Find where the given text appears and provide that cell's center as (X, Y) coordinate. 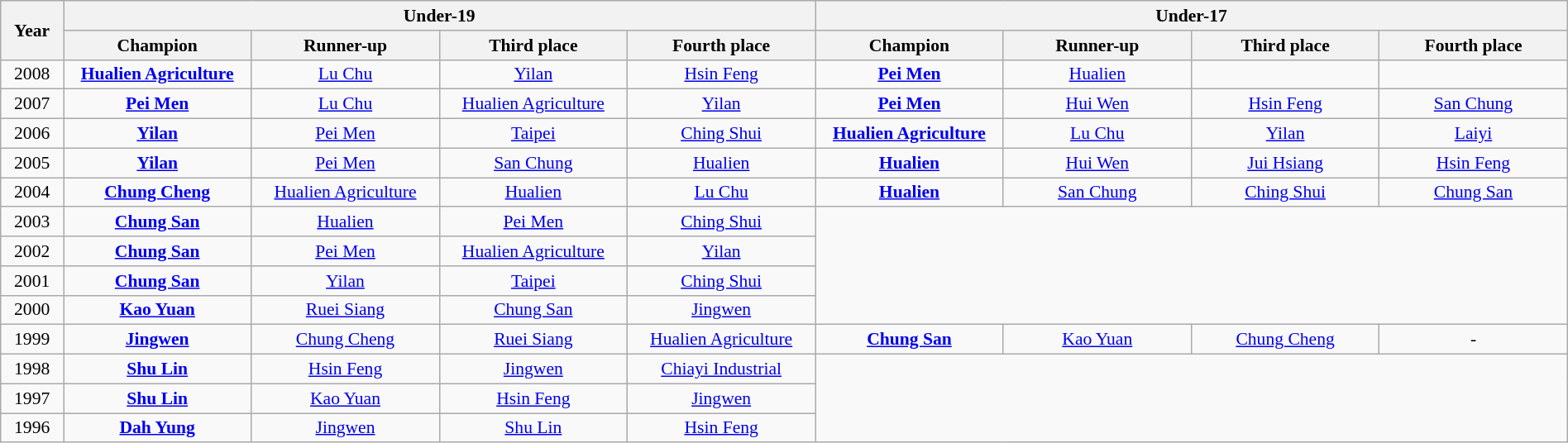
1996 (32, 428)
2005 (32, 163)
2008 (32, 74)
1999 (32, 340)
Chiayi Industrial (721, 369)
Jui Hsiang (1285, 163)
2000 (32, 310)
2002 (32, 251)
2007 (32, 104)
1998 (32, 369)
Laiyi (1474, 134)
Under-19 (440, 16)
2004 (32, 193)
Under-17 (1191, 16)
2001 (32, 281)
Year (32, 30)
- (1474, 340)
Dah Yung (157, 428)
2006 (32, 134)
1997 (32, 398)
2003 (32, 222)
